Scan for the cell matching the given text and deliver its [x, y] coordinate at center. 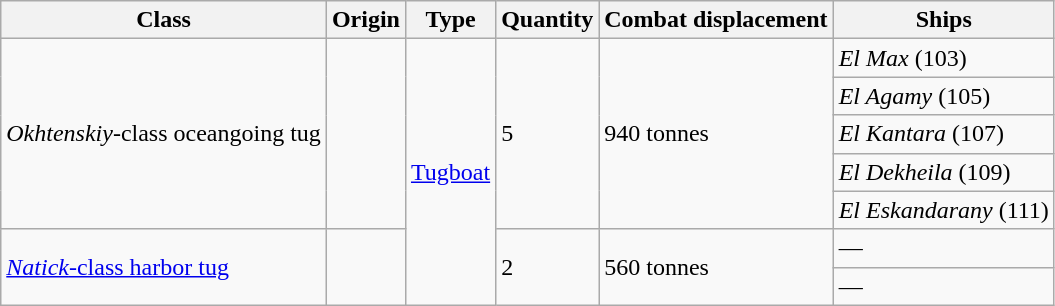
El Agamy (105) [944, 96]
Tugboat [450, 172]
Okhtenskiy-class oceangoing tug [164, 134]
El Kantara (107) [944, 134]
Ships [944, 20]
560 tonnes [716, 267]
Combat displacement [716, 20]
El Dekheila (109) [944, 172]
940 tonnes [716, 134]
2 [548, 267]
El Eskandarany (111) [944, 210]
El Max (103) [944, 58]
5 [548, 134]
Type [450, 20]
Natick-class harbor tug [164, 267]
Class [164, 20]
Origin [366, 20]
Quantity [548, 20]
